Return [x, y] of the center of cell containing provided text 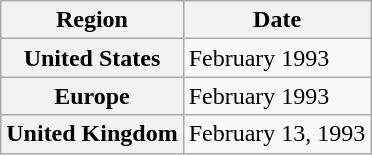
United Kingdom [92, 134]
United States [92, 58]
Date [277, 20]
February 13, 1993 [277, 134]
Region [92, 20]
Europe [92, 96]
